Determine the (X, Y) coordinate at the center of the cell enclosing the given text.  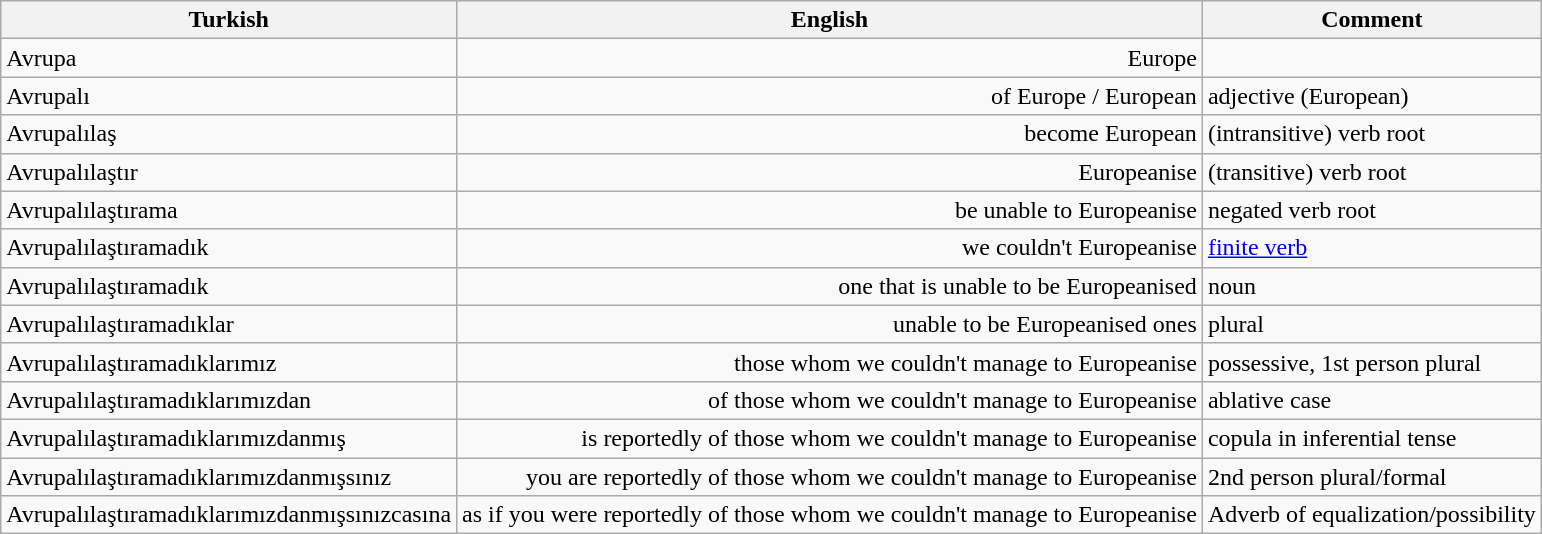
you are reportedly of those whom we couldn't manage to Europeanise (830, 477)
Avrupalılaştıramadıklarımızdanmışsınızcasına (229, 515)
one that is unable to be Europeanised (830, 286)
Avrupalılaştıramadıklarımızdanmış (229, 438)
copula in inferential tense (1372, 438)
as if you were reportedly of those whom we couldn't manage to Europeanise (830, 515)
Avrupalı (229, 96)
ablative case (1372, 400)
Avrupalılaştıramadıklarımız (229, 362)
become European (830, 134)
Avrupalılaş (229, 134)
(transitive) verb root (1372, 172)
unable to be Europeanised ones (830, 324)
be unable to Europeanise (830, 210)
Comment (1372, 20)
Europeanise (830, 172)
plural (1372, 324)
Europe (830, 58)
(intransitive) verb root (1372, 134)
Avrupalılaştırama (229, 210)
those whom we couldn't manage to Europeanise (830, 362)
negated verb root (1372, 210)
finite verb (1372, 248)
English (830, 20)
possessive, 1st person plural (1372, 362)
noun (1372, 286)
Adverb of equalization/possibility (1372, 515)
of those whom we couldn't manage to Europeanise (830, 400)
2nd person plural/formal (1372, 477)
is reportedly of those whom we couldn't manage to Europeanise (830, 438)
we couldn't Europeanise (830, 248)
Avrupalılaştıramadıklar (229, 324)
adjective (European) (1372, 96)
Avrupa (229, 58)
Turkish (229, 20)
Avrupalılaştıramadıklarımızdan (229, 400)
of Europe / European (830, 96)
Avrupalılaştır (229, 172)
Avrupalılaştıramadıklarımızdanmışsınız (229, 477)
